Capture the cell that displays the provided text and extract its [x, y] central coordinate. 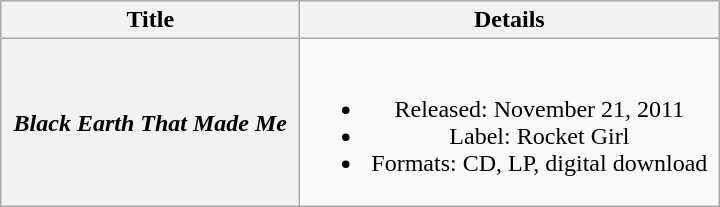
Black Earth That Made Me [150, 122]
Released: November 21, 2011Label: Rocket GirlFormats: CD, LP, digital download [510, 122]
Title [150, 20]
Details [510, 20]
